Determine the (X, Y) coordinate at the center of the cell enclosing the given text.  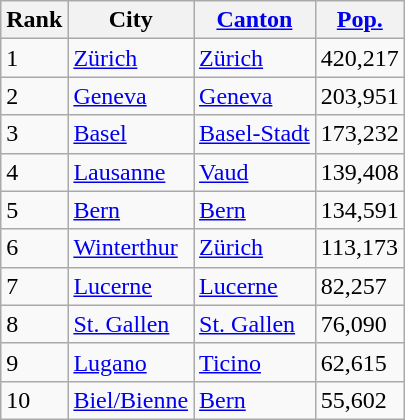
62,615 (360, 362)
Lausanne (131, 172)
5 (34, 210)
Ticino (255, 362)
10 (34, 400)
Vaud (255, 172)
173,232 (360, 134)
Winterthur (131, 248)
76,090 (360, 324)
2 (34, 96)
7 (34, 286)
203,951 (360, 96)
City (131, 20)
82,257 (360, 286)
Biel/Bienne (131, 400)
8 (34, 324)
Basel-Stadt (255, 134)
9 (34, 362)
Canton (255, 20)
6 (34, 248)
Lugano (131, 362)
4 (34, 172)
139,408 (360, 172)
3 (34, 134)
Rank (34, 20)
1 (34, 58)
Basel (131, 134)
420,217 (360, 58)
55,602 (360, 400)
Pop. (360, 20)
113,173 (360, 248)
134,591 (360, 210)
